Search for the cell housing the specified text and yield its [X, Y] center coordinate. 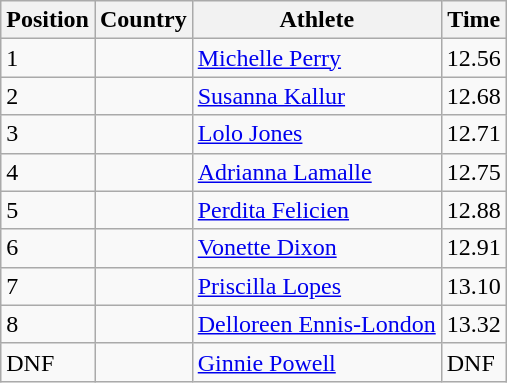
Delloreen Ennis-London [316, 324]
12.75 [474, 172]
6 [48, 248]
3 [48, 134]
Michelle Perry [316, 58]
12.91 [474, 248]
2 [48, 96]
8 [48, 324]
1 [48, 58]
Athlete [316, 20]
12.88 [474, 210]
12.68 [474, 96]
12.71 [474, 134]
13.32 [474, 324]
Vonette Dixon [316, 248]
Priscilla Lopes [316, 286]
Susanna Kallur [316, 96]
7 [48, 286]
Time [474, 20]
Adrianna Lamalle [316, 172]
Perdita Felicien [316, 210]
13.10 [474, 286]
12.56 [474, 58]
5 [48, 210]
Position [48, 20]
Ginnie Powell [316, 362]
Country [143, 20]
Lolo Jones [316, 134]
4 [48, 172]
